Locate the cell with the specified text and output its (X, Y) center coordinate. 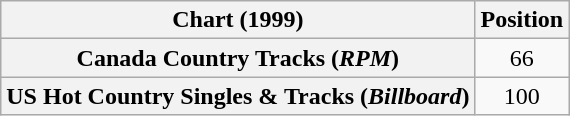
100 (522, 96)
66 (522, 58)
US Hot Country Singles & Tracks (Billboard) (238, 96)
Position (522, 20)
Canada Country Tracks (RPM) (238, 58)
Chart (1999) (238, 20)
